Extract the [X, Y] coordinate from the center of the cell holding the provided text.  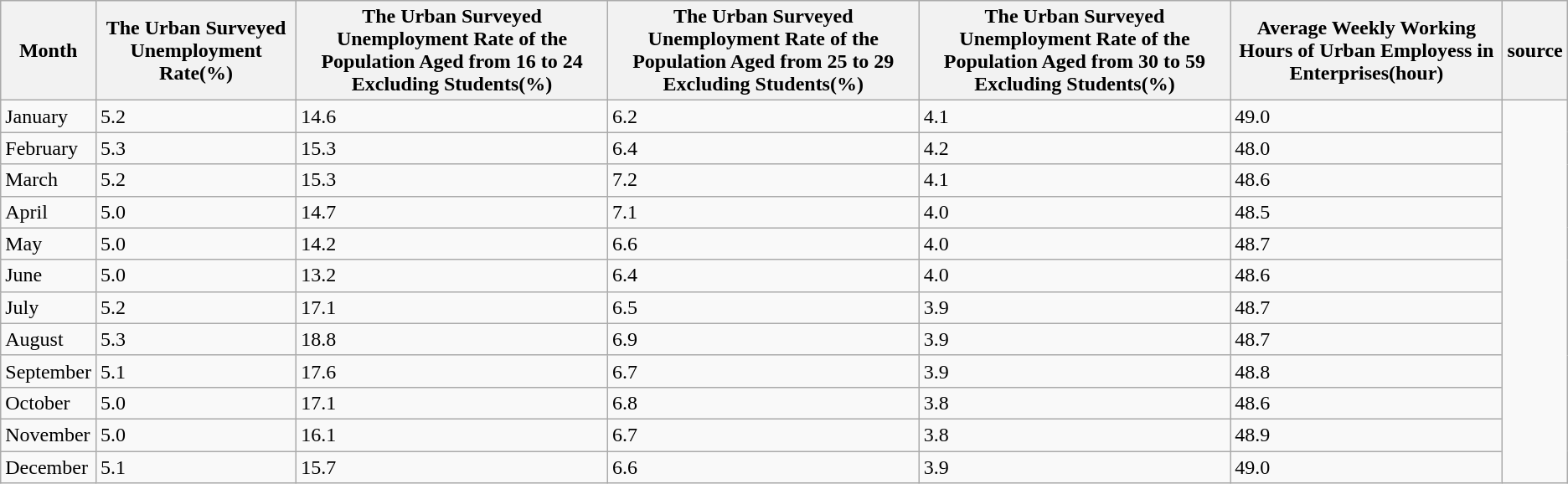
14.2 [452, 244]
January [49, 116]
16.1 [452, 435]
April [49, 212]
6.2 [763, 116]
February [49, 148]
6.8 [763, 403]
source [1534, 50]
May [49, 244]
48.5 [1367, 212]
September [49, 371]
17.6 [452, 371]
6.5 [763, 307]
18.8 [452, 339]
Average Weekly Working Hours of Urban Employess in Enterprises(hour) [1367, 50]
July [49, 307]
6.9 [763, 339]
The Urban Surveyed Unemployment Rate of the Population Aged from 25 to 29 Excluding Students(%) [763, 50]
14.6 [452, 116]
48.8 [1367, 371]
March [49, 180]
13.2 [452, 275]
October [49, 403]
December [49, 466]
August [49, 339]
15.7 [452, 466]
November [49, 435]
The Urban Surveyed Unemployment Rate of the Population Aged from 30 to 59 Excluding Students(%) [1075, 50]
7.2 [763, 180]
Month [49, 50]
June [49, 275]
14.7 [452, 212]
The Urban Surveyed Unemployment Rate of the Population Aged from 16 to 24 Excluding Students(%) [452, 50]
The Urban Surveyed Unemployment Rate(%) [196, 50]
7.1 [763, 212]
4.2 [1075, 148]
48.9 [1367, 435]
48.0 [1367, 148]
